Provide the [x, y] coordinate of the cell's center where the given text is located.  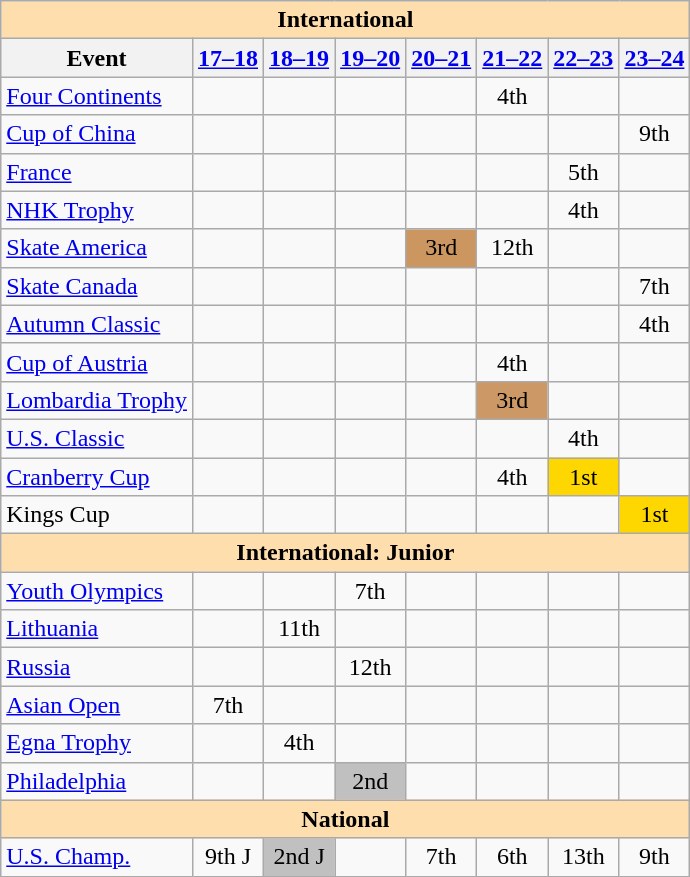
2nd [370, 781]
22–23 [584, 58]
National [346, 819]
Cup of China [97, 134]
9th J [228, 857]
Lithuania [97, 629]
21–22 [512, 58]
6th [512, 857]
France [97, 172]
Kings Cup [97, 515]
U.S. Champ. [97, 857]
U.S. Classic [97, 438]
International: Junior [346, 553]
Asian Open [97, 705]
Four Continents [97, 96]
Philadelphia [97, 781]
23–24 [654, 58]
Cup of Austria [97, 362]
20–21 [442, 58]
Skate America [97, 248]
Russia [97, 667]
Youth Olympics [97, 591]
Lombardia Trophy [97, 400]
17–18 [228, 58]
Skate Canada [97, 286]
Event [97, 58]
19–20 [370, 58]
International [346, 20]
18–19 [300, 58]
5th [584, 172]
13th [584, 857]
Autumn Classic [97, 324]
NHK Trophy [97, 210]
Cranberry Cup [97, 477]
Egna Trophy [97, 743]
2nd J [300, 857]
11th [300, 629]
